Extract the [X, Y] coordinate from the center of the cell holding the provided text.  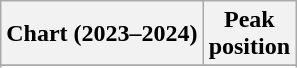
Chart (2023–2024) [102, 34]
Peakposition [249, 34]
